Identify which cell holds the provided text, then report its (X, Y) central coordinate. 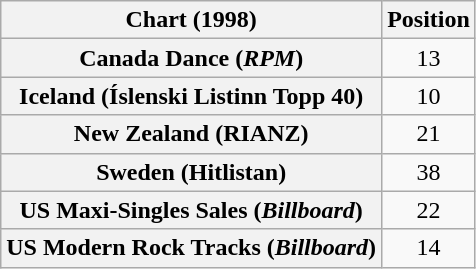
Sweden (Hitlistan) (192, 172)
Chart (1998) (192, 20)
US Maxi-Singles Sales (Billboard) (192, 210)
14 (429, 248)
21 (429, 134)
Canada Dance (RPM) (192, 58)
22 (429, 210)
US Modern Rock Tracks (Billboard) (192, 248)
13 (429, 58)
38 (429, 172)
10 (429, 96)
Iceland (Íslenski Listinn Topp 40) (192, 96)
Position (429, 20)
New Zealand (RIANZ) (192, 134)
